Search for the cell housing the specified text and yield its [x, y] center coordinate. 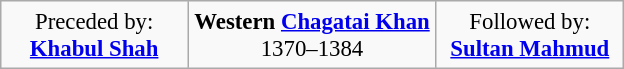
Followed by:Sultan Mahmud [530, 35]
Western Chagatai Khan1370–1384 [312, 35]
Preceded by:Khabul Shah [94, 35]
